Search for the cell housing the specified text and yield its [x, y] center coordinate. 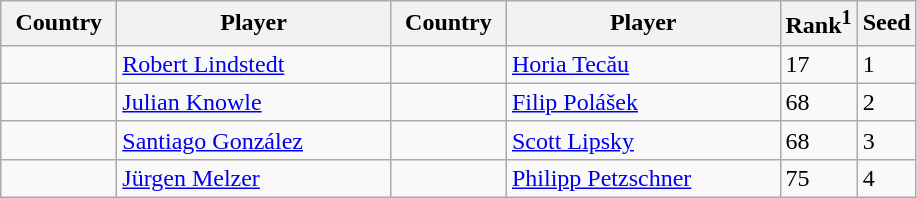
Horia Tecău [643, 64]
Rank1 [818, 24]
Jürgen Melzer [254, 178]
4 [886, 178]
2 [886, 102]
Filip Polášek [643, 102]
3 [886, 140]
Scott Lipsky [643, 140]
Philipp Petzschner [643, 178]
1 [886, 64]
17 [818, 64]
Seed [886, 24]
Julian Knowle [254, 102]
Santiago González [254, 140]
75 [818, 178]
Robert Lindstedt [254, 64]
